For the text-containing cell, return its midpoint in (X, Y) coordinate format. 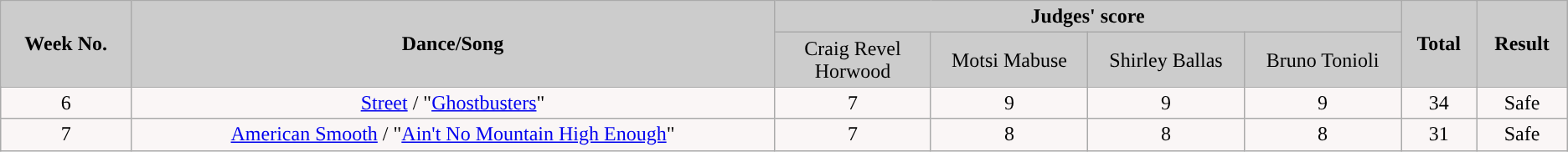
Week No. (66, 43)
Street / "Ghostbusters" (453, 103)
34 (1439, 103)
Shirley Ballas (1166, 60)
6 (66, 103)
American Smooth / "Ain't No Mountain High Enough" (453, 134)
Total (1439, 43)
Motsi Mabuse (1008, 60)
31 (1439, 134)
Result (1522, 43)
Craig Revel Horwood (853, 60)
Dance/Song (453, 43)
Bruno Tonioli (1323, 60)
Judges' score (1087, 17)
